Return the (X, Y) coordinate for the center point of the cell that contains the specified text.  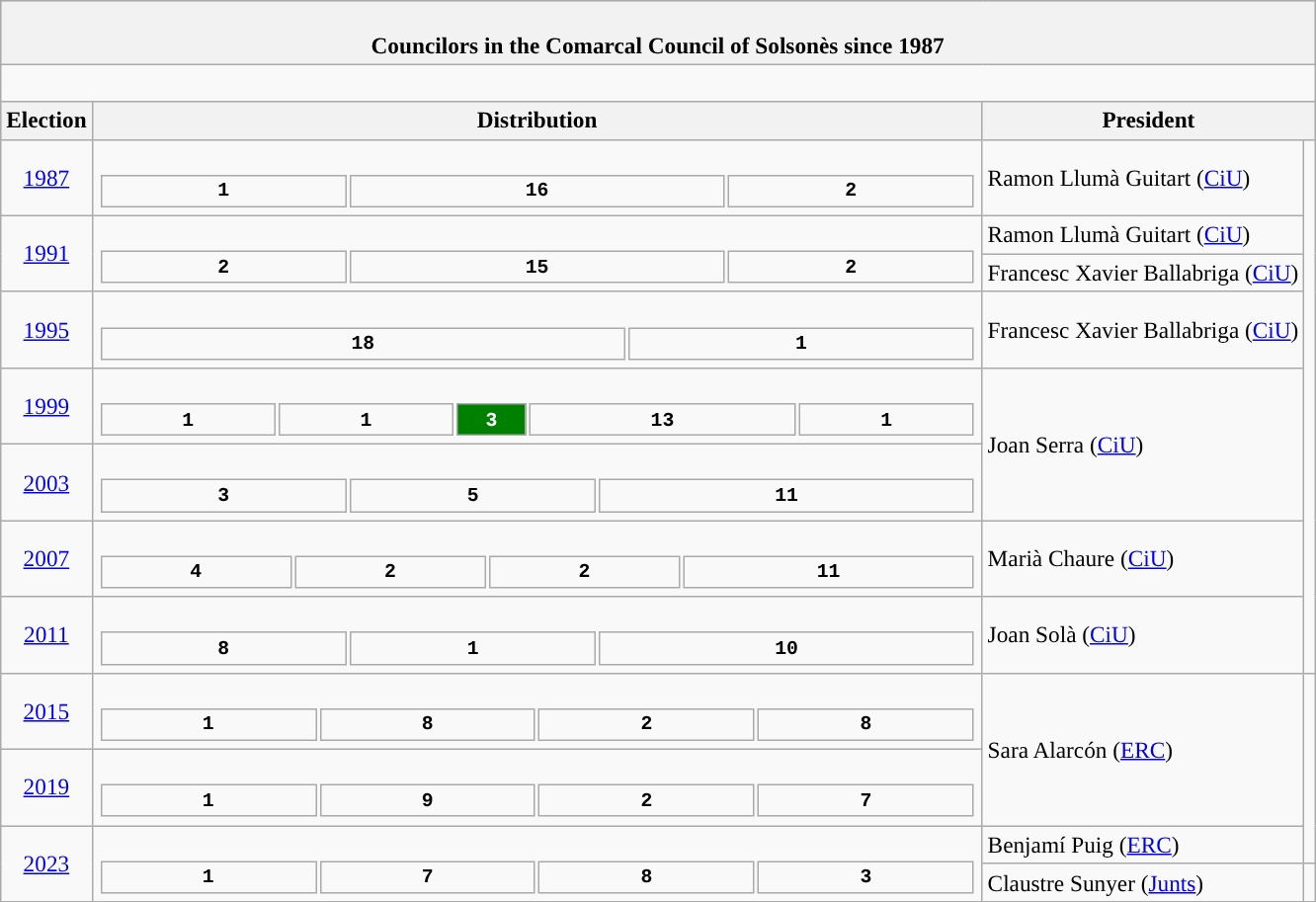
2023 (46, 863)
1991 (46, 253)
5 (472, 496)
1999 (46, 405)
Sara Alarcón (ERC) (1143, 749)
Benjamí Puig (ERC) (1143, 844)
2003 (46, 482)
1987 (46, 178)
1 1 3 13 1 (537, 405)
4 2 2 11 (537, 557)
Councilors in the Comarcal Council of Solsonès since 1987 (658, 32)
9 (427, 800)
3 5 11 (537, 482)
18 1 (537, 330)
8 1 10 (537, 634)
1 9 2 7 (537, 786)
1 16 2 (537, 178)
1 8 2 8 (537, 711)
2015 (46, 711)
2 15 2 (537, 253)
2019 (46, 786)
Distribution (537, 121)
1995 (46, 330)
10 (786, 648)
1 7 8 3 (537, 863)
Election (46, 121)
Claustre Sunyer (Junts) (1143, 883)
Joan Solà (CiU) (1143, 634)
15 (537, 267)
Joan Serra (CiU) (1143, 444)
Marià Chaure (CiU) (1143, 557)
2011 (46, 634)
16 (537, 190)
2007 (46, 557)
4 (196, 571)
President (1148, 121)
13 (662, 419)
18 (363, 342)
